Locate the cell with the specified text and output its (X, Y) center coordinate. 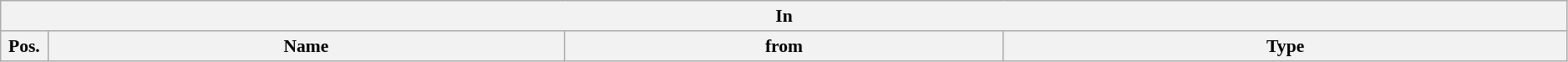
Pos. (24, 46)
Type (1285, 46)
Name (306, 46)
from (784, 46)
In (784, 16)
